Identify which cell holds the provided text, then report its [x, y] central coordinate. 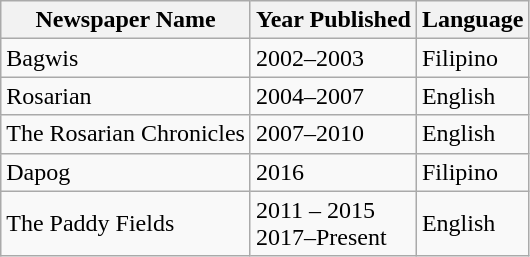
The Rosarian Chronicles [126, 134]
The Paddy Fields [126, 224]
2011 – 20152017–Present [333, 224]
Bagwis [126, 58]
Newspaper Name [126, 20]
Year Published [333, 20]
Language [472, 20]
Rosarian [126, 96]
Dapog [126, 172]
2002–2003 [333, 58]
2007–2010 [333, 134]
2016 [333, 172]
2004–2007 [333, 96]
